Provide the (x, y) coordinate of the cell's center where the given text is located.  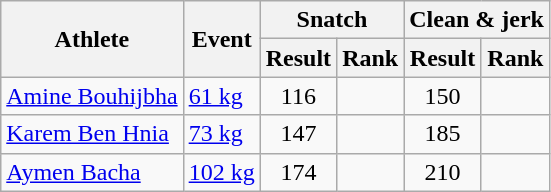
Karem Ben Hnia (92, 134)
174 (298, 172)
Event (222, 39)
150 (443, 96)
147 (298, 134)
Athlete (92, 39)
61 kg (222, 96)
Amine Bouhijbha (92, 96)
210 (443, 172)
Snatch (332, 20)
116 (298, 96)
185 (443, 134)
Clean & jerk (477, 20)
73 kg (222, 134)
102 kg (222, 172)
Aymen Bacha (92, 172)
